Extract the (X, Y) coordinate from the center of the cell holding the provided text.  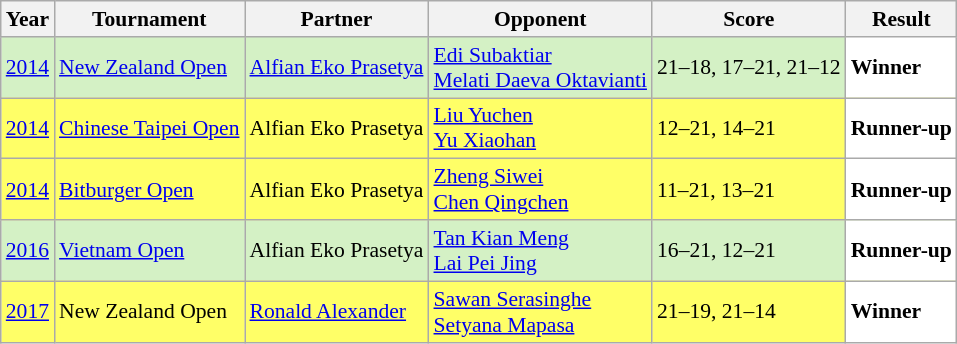
Tan Kian Meng Lai Pei Jing (540, 250)
12–21, 14–21 (749, 128)
Partner (336, 19)
Zheng Siwei Chen Qingchen (540, 190)
Vietnam Open (149, 250)
11–21, 13–21 (749, 190)
Sawan Serasinghe Setyana Mapasa (540, 312)
Chinese Taipei Open (149, 128)
Result (902, 19)
Year (28, 19)
Bitburger Open (149, 190)
Liu Yuchen Yu Xiaohan (540, 128)
21–19, 21–14 (749, 312)
Tournament (149, 19)
Score (749, 19)
Ronald Alexander (336, 312)
Opponent (540, 19)
2017 (28, 312)
16–21, 12–21 (749, 250)
Edi Subaktiar Melati Daeva Oktavianti (540, 68)
2016 (28, 250)
21–18, 17–21, 21–12 (749, 68)
